Capture the cell that displays the provided text and extract its [X, Y] central coordinate. 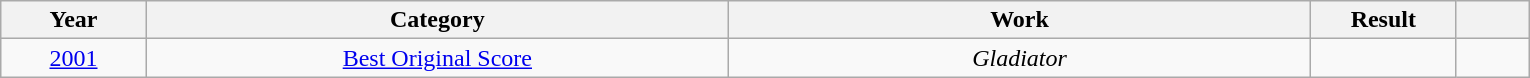
Category [437, 20]
Result [1384, 20]
2001 [74, 58]
Work [1019, 20]
Gladiator [1019, 58]
Year [74, 20]
Best Original Score [437, 58]
